Capture the cell that displays the provided text and extract its [X, Y] central coordinate. 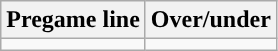
Pregame line [74, 20]
Over/under [210, 20]
